Identify which cell holds the provided text, then report its [x, y] central coordinate. 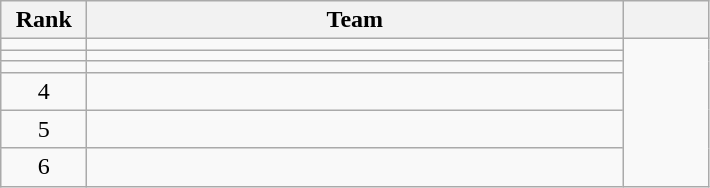
6 [44, 167]
Team [355, 20]
Rank [44, 20]
5 [44, 129]
4 [44, 91]
